Find where the given text appears and provide that cell's center as (X, Y) coordinate. 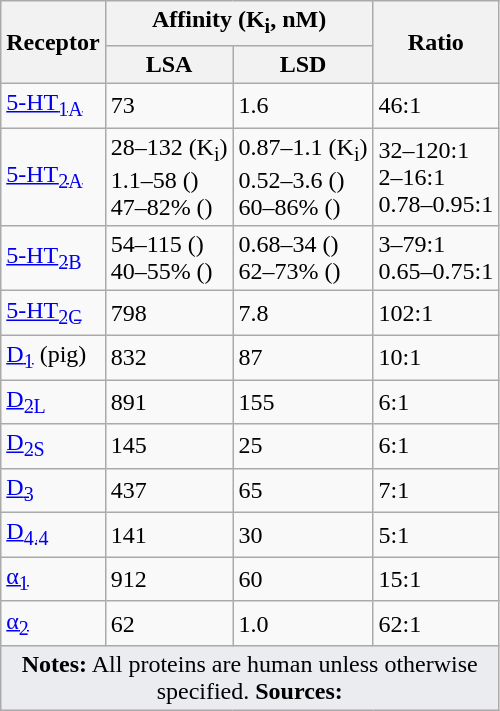
141 (169, 535)
28–132 (Ki)1.1–58 ()47–82% () (169, 177)
32–120:12–16:10.78–0.95:1 (436, 177)
Ratio (436, 42)
D2S (53, 446)
D3 (53, 490)
1.6 (303, 105)
α1 (53, 579)
0.68–34 ()62–73% () (303, 258)
3–79:10.65–0.75:1 (436, 258)
15:1 (436, 579)
LSA (169, 64)
5-HT2A (53, 177)
D4.4 (53, 535)
87 (303, 357)
Notes: All proteins are human unless otherwise specified. Sources: (250, 678)
102:1 (436, 313)
73 (169, 105)
54–115 ()40–55% () (169, 258)
46:1 (436, 105)
60 (303, 579)
891 (169, 402)
25 (303, 446)
62 (169, 623)
5-HT2B (53, 258)
D2L (53, 402)
155 (303, 402)
7:1 (436, 490)
437 (169, 490)
832 (169, 357)
62:1 (436, 623)
912 (169, 579)
D1 (pig) (53, 357)
0.87–1.1 (Ki)0.52–3.6 ()60–86% () (303, 177)
7.8 (303, 313)
30 (303, 535)
145 (169, 446)
1.0 (303, 623)
5:1 (436, 535)
65 (303, 490)
5-HT2C (53, 313)
10:1 (436, 357)
5-HT1A (53, 105)
α2 (53, 623)
798 (169, 313)
Receptor (53, 42)
LSD (303, 64)
Affinity (Ki, nM) (239, 23)
